Detect which cell encompasses the target text, then output its [X, Y] center coordinate. 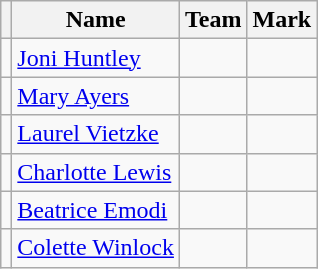
Mark [282, 20]
Charlotte Lewis [96, 172]
Joni Huntley [96, 58]
Colette Winlock [96, 248]
Name [96, 20]
Beatrice Emodi [96, 210]
Laurel Vietzke [96, 134]
Team [213, 20]
Mary Ayers [96, 96]
